Return the (X, Y) coordinate for the center point of the cell that contains the specified text.  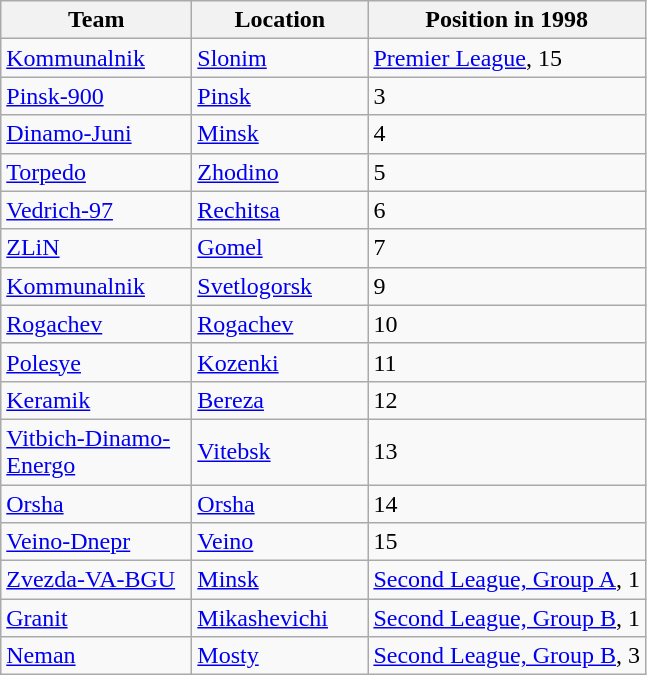
9 (507, 286)
13 (507, 452)
Vedrich-97 (96, 210)
Second League, Group B, 3 (507, 656)
15 (507, 542)
14 (507, 503)
6 (507, 210)
Veino-Dnepr (96, 542)
Granit (96, 618)
4 (507, 134)
Vitebsk (280, 452)
5 (507, 172)
3 (507, 96)
Second League, Group B, 1 (507, 618)
7 (507, 248)
Neman (96, 656)
Kozenki (280, 362)
Veino (280, 542)
Zvezda-VA-BGU (96, 580)
Svetlogorsk (280, 286)
Premier League, 15 (507, 58)
Polesye (96, 362)
Slonim (280, 58)
Bereza (280, 400)
Gomel (280, 248)
Dinamo-Juni (96, 134)
12 (507, 400)
10 (507, 324)
Vitbich-Dinamo-Energo (96, 452)
Keramik (96, 400)
Mikashevichi (280, 618)
Team (96, 20)
ZLiN (96, 248)
Torpedo (96, 172)
Second League, Group A, 1 (507, 580)
Mosty (280, 656)
Location (280, 20)
Pinsk-900 (96, 96)
Zhodino (280, 172)
Position in 1998 (507, 20)
Rechitsa (280, 210)
Pinsk (280, 96)
11 (507, 362)
